Detect which cell encompasses the target text, then output its (X, Y) center coordinate. 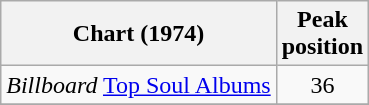
Billboard Top Soul Albums (138, 85)
Peakposition (322, 34)
Chart (1974) (138, 34)
36 (322, 85)
